From the cell containing the given text, extract its center point as [x, y] coordinate. 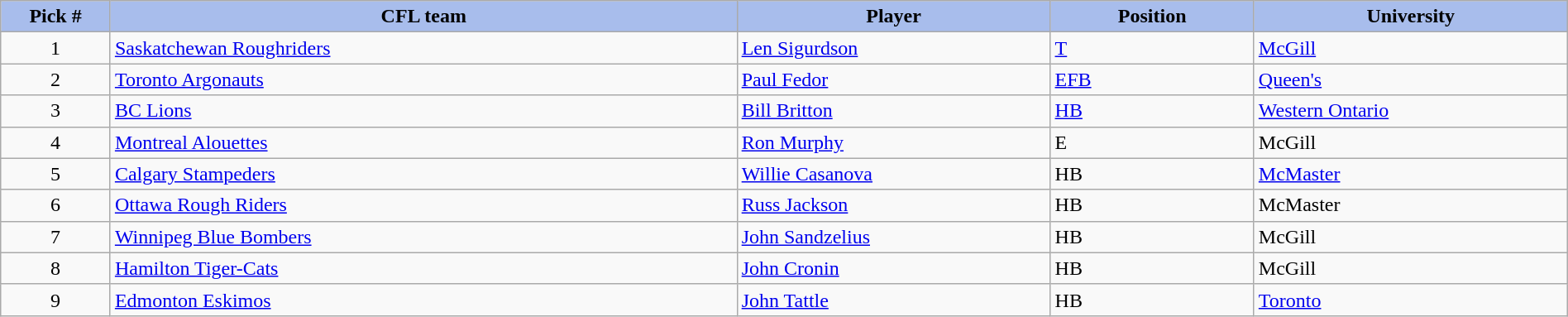
5 [56, 174]
7 [56, 237]
Saskatchewan Roughriders [423, 48]
Paul Fedor [893, 79]
Willie Casanova [893, 174]
1 [56, 48]
T [1152, 48]
8 [56, 268]
Western Ontario [1411, 111]
Toronto [1411, 300]
John Sandzelius [893, 237]
Player [893, 17]
Ottawa Rough Riders [423, 205]
Len Sigurdson [893, 48]
9 [56, 300]
Pick # [56, 17]
2 [56, 79]
John Tattle [893, 300]
Ron Murphy [893, 142]
University [1411, 17]
BC Lions [423, 111]
Calgary Stampeders [423, 174]
Position [1152, 17]
Bill Britton [893, 111]
E [1152, 142]
Montreal Alouettes [423, 142]
4 [56, 142]
3 [56, 111]
Russ Jackson [893, 205]
6 [56, 205]
Hamilton Tiger-Cats [423, 268]
EFB [1152, 79]
CFL team [423, 17]
Edmonton Eskimos [423, 300]
Toronto Argonauts [423, 79]
Queen's [1411, 79]
John Cronin [893, 268]
Winnipeg Blue Bombers [423, 237]
